From the cell containing the given text, extract its center point as (x, y) coordinate. 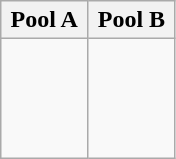
Pool B (132, 20)
Pool A (44, 20)
